Output the [x, y] coordinate of the center of the cell containing the given text.  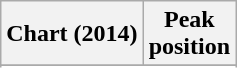
Peakposition [189, 34]
Chart (2014) [72, 34]
